Extract the (x, y) coordinate from the center of the cell holding the provided text.  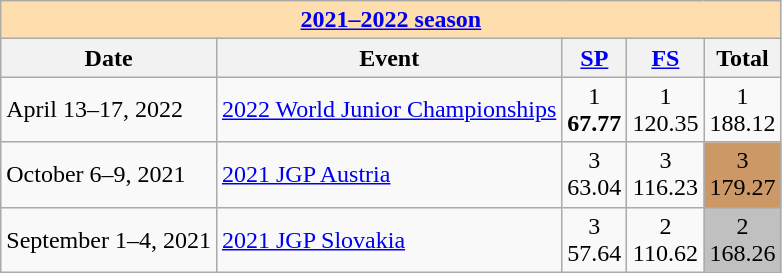
3 57.64 (594, 240)
2021–2022 season (391, 20)
1 120.35 (666, 110)
2021 JGP Slovakia (388, 240)
October 6–9, 2021 (109, 174)
3 63.04 (594, 174)
FS (666, 58)
1 67.77 (594, 110)
3 116.23 (666, 174)
2 168.26 (742, 240)
Event (388, 58)
3 179.27 (742, 174)
2021 JGP Austria (388, 174)
2 110.62 (666, 240)
2022 World Junior Championships (388, 110)
April 13–17, 2022 (109, 110)
September 1–4, 2021 (109, 240)
1 188.12 (742, 110)
SP (594, 58)
Date (109, 58)
Total (742, 58)
